Scan for the cell matching the given text and deliver its [x, y] coordinate at center. 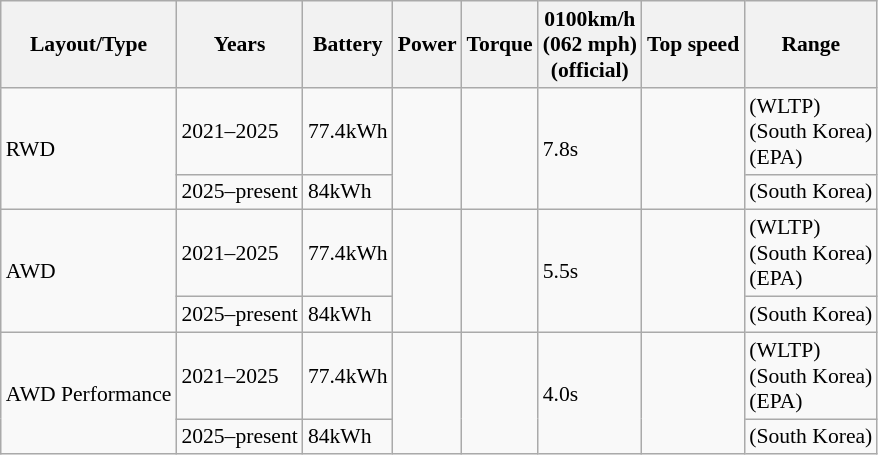
Layout/Type [89, 44]
Range [810, 44]
Years [239, 44]
Torque [500, 44]
7.8s [590, 149]
Battery [348, 44]
Top speed [693, 44]
Power [428, 44]
AWD [89, 271]
AWD Performance [89, 393]
4.0s [590, 393]
0100km/h(062 mph)(official) [590, 44]
5.5s [590, 271]
RWD [89, 149]
